Detect which cell encompasses the target text, then output its [X, Y] center coordinate. 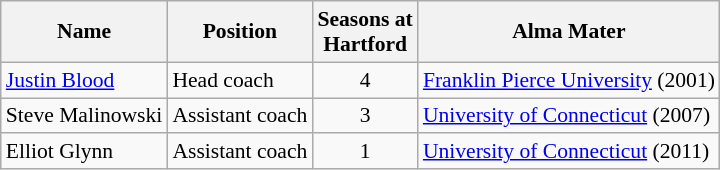
Name [84, 32]
3 [364, 116]
Alma Mater [569, 32]
Elliot Glynn [84, 152]
4 [364, 80]
Franklin Pierce University (2001) [569, 80]
Justin Blood [84, 80]
Head coach [240, 80]
1 [364, 152]
Steve Malinowski [84, 116]
Position [240, 32]
University of Connecticut (2007) [569, 116]
Seasons atHartford [364, 32]
University of Connecticut (2011) [569, 152]
